Determine the [X, Y] coordinate at the center of the cell enclosing the given text.  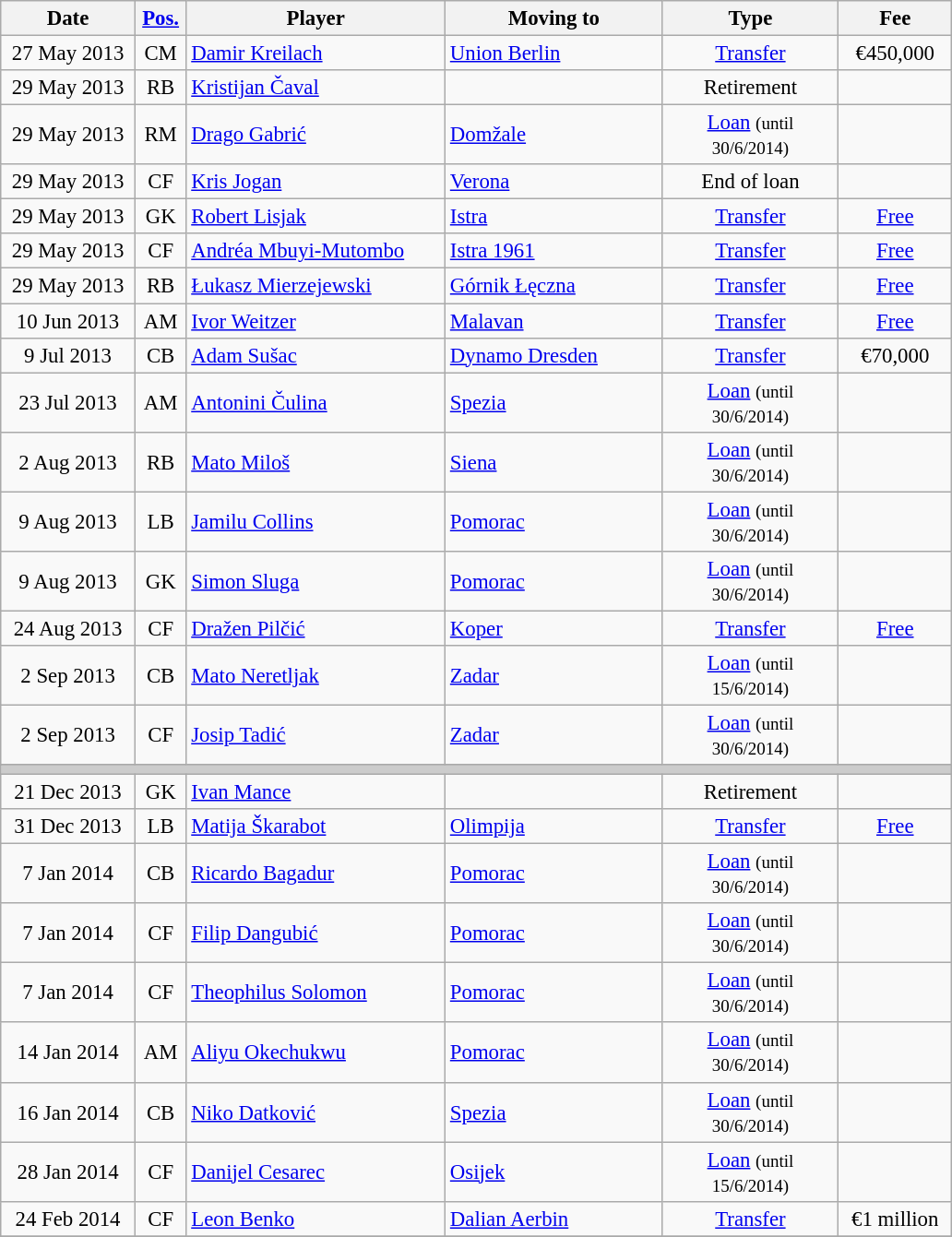
Moving to [554, 18]
Domžale [554, 135]
Robert Lisjak [315, 217]
Górnik Łęczna [554, 286]
Ivor Weitzer [315, 321]
Adam Sušac [315, 355]
Kris Jogan [315, 182]
Dražen Pilčić [315, 628]
Olimpija [554, 827]
Aliyu Okechukwu [315, 1053]
Jamilu Collins [315, 522]
Type [751, 18]
Fee [895, 18]
Simon Sluga [315, 581]
Pos. [161, 18]
Leon Benko [315, 1219]
Filip Dangubić [315, 934]
Mato Miloš [315, 461]
Dynamo Dresden [554, 355]
Danijel Cesarec [315, 1172]
€70,000 [895, 355]
27 May 2013 [68, 54]
Siena [554, 461]
31 Dec 2013 [68, 827]
Josip Tadić [315, 734]
€1 million [895, 1219]
10 Jun 2013 [68, 321]
28 Jan 2014 [68, 1172]
14 Jan 2014 [68, 1053]
CM [161, 54]
Verona [554, 182]
Ricardo Bagadur [315, 874]
Theophilus Solomon [315, 993]
Drago Gabrić [315, 135]
Date [68, 18]
Ivan Mance [315, 792]
Union Berlin [554, 54]
Damir Kreilach [315, 54]
23 Jul 2013 [68, 402]
Koper [554, 628]
9 Jul 2013 [68, 355]
Łukasz Mierzejewski [315, 286]
2 Aug 2013 [68, 461]
Kristijan Čaval [315, 88]
24 Feb 2014 [68, 1219]
Player [315, 18]
Andréa Mbuyi-Mutombo [315, 252]
€450,000 [895, 54]
Istra [554, 217]
Malavan [554, 321]
16 Jan 2014 [68, 1112]
Matija Škarabot [315, 827]
Niko Datković [315, 1112]
Mato Neretljak [315, 675]
Dalian Aerbin [554, 1219]
Istra 1961 [554, 252]
Osijek [554, 1172]
21 Dec 2013 [68, 792]
24 Aug 2013 [68, 628]
End of loan [751, 182]
RM [161, 135]
Antonini Čulina [315, 402]
